Return the (x, y) coordinate for the center point of the cell that contains the specified text.  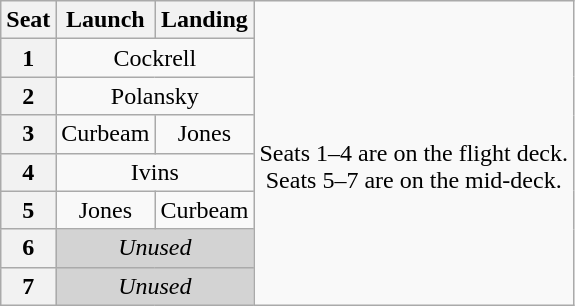
Seats 1–4 are on the flight deck.Seats 5–7 are on the mid-deck. (414, 153)
Launch (106, 20)
6 (28, 248)
2 (28, 96)
Polansky (155, 96)
1 (28, 58)
Seat (28, 20)
3 (28, 134)
Cockrell (155, 58)
Landing (204, 20)
Ivins (155, 172)
4 (28, 172)
5 (28, 210)
7 (28, 286)
